Identify which cell holds the provided text, then report its (x, y) central coordinate. 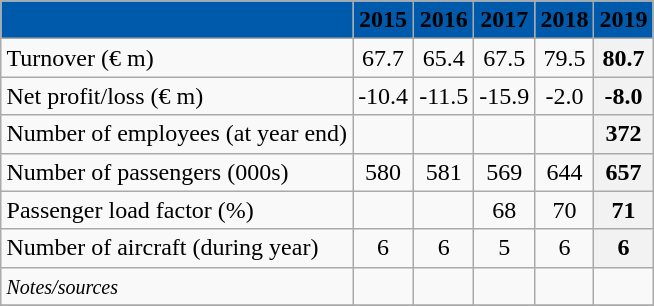
-11.5 (444, 96)
Notes/sources (177, 286)
372 (624, 134)
Turnover (€ m) (177, 58)
70 (564, 210)
5 (504, 248)
65.4 (444, 58)
657 (624, 172)
2016 (444, 20)
-8.0 (624, 96)
Number of passengers (000s) (177, 172)
-2.0 (564, 96)
67.5 (504, 58)
2017 (504, 20)
-15.9 (504, 96)
2015 (384, 20)
2019 (624, 20)
68 (504, 210)
79.5 (564, 58)
80.7 (624, 58)
71 (624, 210)
Number of aircraft (during year) (177, 248)
580 (384, 172)
581 (444, 172)
Net profit/loss (€ m) (177, 96)
-10.4 (384, 96)
67.7 (384, 58)
644 (564, 172)
569 (504, 172)
2018 (564, 20)
Passenger load factor (%) (177, 210)
Number of employees (at year end) (177, 134)
